Determine the (X, Y) coordinate at the center of the cell enclosing the given text.  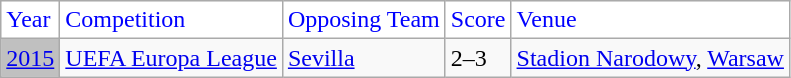
2–3 (478, 58)
Stadion Narodowy, Warsaw (650, 58)
Year (30, 20)
2015 (30, 58)
Venue (650, 20)
Score (478, 20)
UEFA Europa League (172, 58)
Competition (172, 20)
Sevilla (364, 58)
Opposing Team (364, 20)
